Provide the (x, y) coordinate of the cell's center where the given text is located.  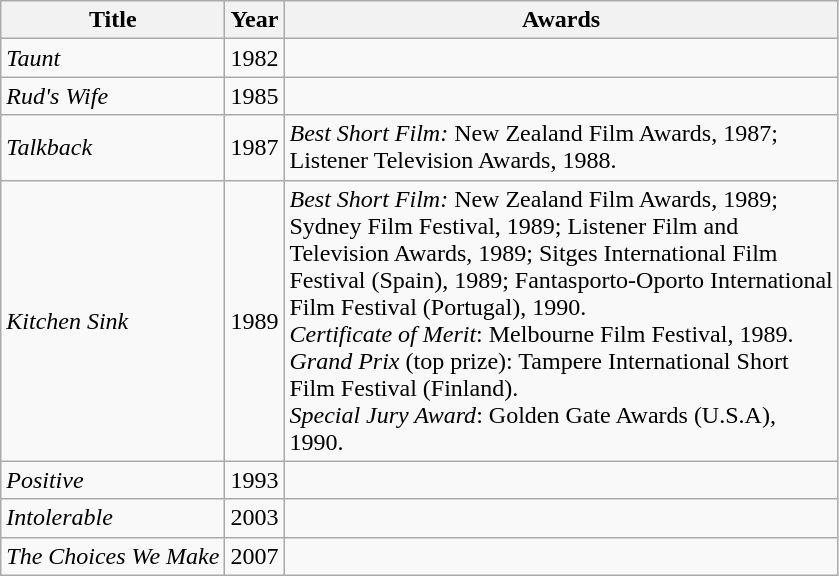
Best Short Film: New Zealand Film Awards, 1987;Listener Television Awards, 1988. (561, 148)
Positive (113, 480)
1982 (254, 58)
2007 (254, 556)
The Choices We Make (113, 556)
Taunt (113, 58)
Year (254, 20)
Rud's Wife (113, 96)
Kitchen Sink (113, 320)
1993 (254, 480)
1987 (254, 148)
2003 (254, 518)
1985 (254, 96)
Talkback (113, 148)
Awards (561, 20)
Title (113, 20)
Intolerable (113, 518)
1989 (254, 320)
